Extract the (X, Y) coordinate from the center of the cell holding the provided text.  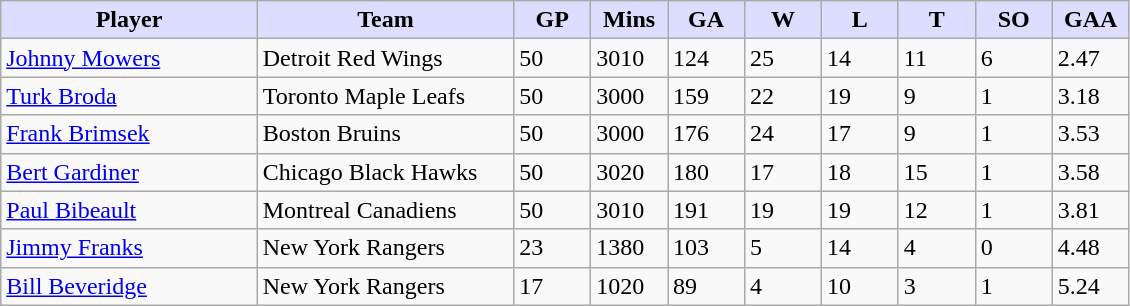
103 (706, 248)
W (782, 20)
Chicago Black Hawks (385, 172)
25 (782, 58)
23 (552, 248)
Player (129, 20)
Turk Broda (129, 96)
3.58 (1090, 172)
Mins (630, 20)
18 (860, 172)
24 (782, 134)
3.81 (1090, 210)
SO (1014, 20)
3 (936, 286)
T (936, 20)
3.53 (1090, 134)
Johnny Mowers (129, 58)
Paul Bibeault (129, 210)
Montreal Canadiens (385, 210)
3020 (630, 172)
Bert Gardiner (129, 172)
Detroit Red Wings (385, 58)
1020 (630, 286)
11 (936, 58)
12 (936, 210)
2.47 (1090, 58)
GP (552, 20)
Frank Brimsek (129, 134)
L (860, 20)
5 (782, 248)
5.24 (1090, 286)
89 (706, 286)
191 (706, 210)
Bill Beveridge (129, 286)
0 (1014, 248)
22 (782, 96)
15 (936, 172)
176 (706, 134)
180 (706, 172)
159 (706, 96)
4.48 (1090, 248)
GA (706, 20)
124 (706, 58)
6 (1014, 58)
GAA (1090, 20)
Toronto Maple Leafs (385, 96)
Boston Bruins (385, 134)
Jimmy Franks (129, 248)
1380 (630, 248)
3.18 (1090, 96)
10 (860, 286)
Team (385, 20)
